Search for the cell housing the specified text and yield its (X, Y) center coordinate. 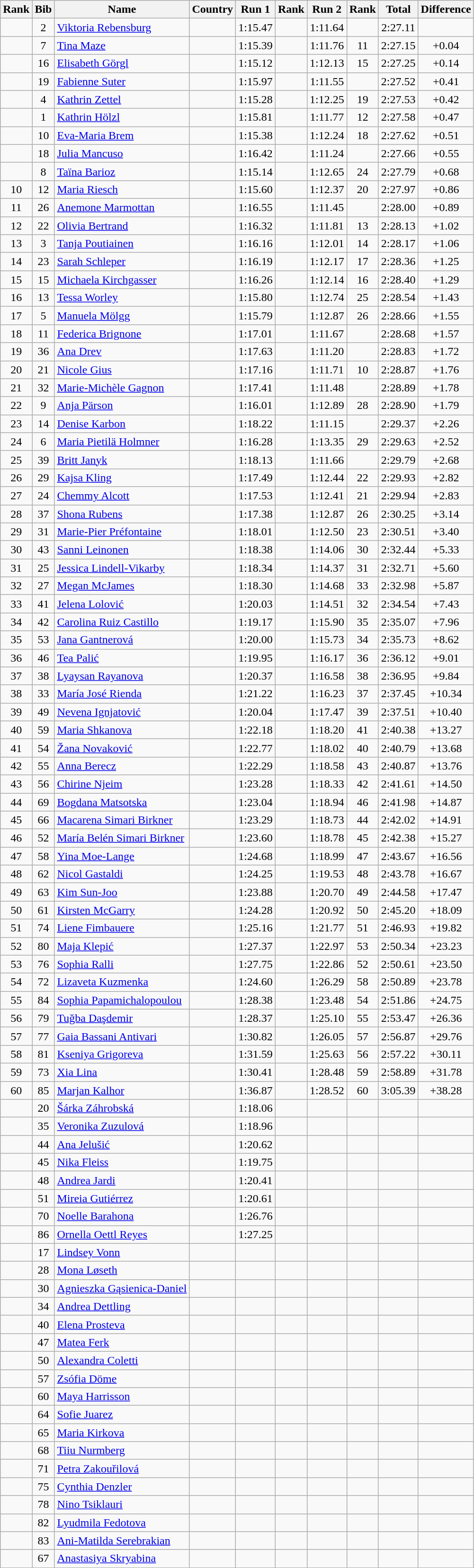
+5.87 (446, 586)
Maja Klepić (122, 946)
63 (44, 892)
1:12.37 (327, 189)
+26.36 (446, 1018)
2:41.98 (398, 802)
1:25.63 (327, 1054)
1:18.06 (256, 1108)
1:15.38 (256, 135)
Tina Maze (122, 45)
2:35.07 (398, 622)
6 (44, 442)
Yina Moe-Lange (122, 856)
Tanja Poutiainen (122, 244)
1:18.96 (256, 1126)
+18.09 (446, 910)
1:16.16 (256, 244)
+14.50 (446, 784)
1:20.61 (256, 1198)
Liene Fimbauere (122, 928)
+9.84 (446, 676)
Alexandra Coletti (122, 1360)
+10.40 (446, 712)
81 (44, 1054)
1:16.01 (256, 406)
Chirine Njeim (122, 784)
+3.14 (446, 514)
1:17.16 (256, 370)
+38.28 (446, 1090)
1:22.77 (256, 748)
+2.26 (446, 424)
2:27.79 (398, 171)
1:12.89 (327, 406)
1:27.37 (256, 946)
Lyaysan Rayanova (122, 676)
8 (44, 171)
2:28.40 (398, 280)
Xia Lina (122, 1072)
+1.25 (446, 262)
+2.68 (446, 460)
Julia Mancuso (122, 153)
María José Rienda (122, 694)
+19.82 (446, 928)
Tessa Worley (122, 298)
Lizaveta Kuzmenka (122, 982)
+14.91 (446, 820)
+3.40 (446, 532)
Bib (44, 9)
1:11.48 (327, 388)
Run 1 (256, 9)
Denise Karbon (122, 424)
1:36.87 (256, 1090)
1:16.32 (256, 226)
2:29.94 (398, 496)
1:23.48 (327, 1000)
9 (44, 406)
1:16.19 (256, 262)
Matea Ferk (122, 1342)
+0.41 (446, 81)
2:27.15 (398, 45)
Maria Pietilä Holmner (122, 442)
1:24.68 (256, 856)
1:16.42 (256, 153)
1:26.05 (327, 1036)
1:11.71 (327, 370)
1:26.76 (256, 1216)
+13.68 (446, 748)
+7.43 (446, 604)
1:18.02 (327, 748)
Nino Tsiklauri (122, 1505)
Agnieszka Gąsienica-Daniel (122, 1288)
1:21.77 (327, 928)
1:12.24 (327, 135)
1:18.73 (327, 820)
2:27.52 (398, 81)
1:20.37 (256, 676)
Cynthia Denzler (122, 1487)
1:20.41 (256, 1180)
83 (44, 1541)
Olivia Bertrand (122, 226)
Ani-Matilda Serebrakian (122, 1541)
1:20.00 (256, 640)
Anastasiya Skryabina (122, 1559)
Gaia Bassani Antivari (122, 1036)
+14.87 (446, 802)
2:44.58 (398, 892)
2:28.89 (398, 388)
1:16.17 (327, 658)
2:35.73 (398, 640)
1:27.25 (256, 1234)
+16.67 (446, 874)
1:12.44 (327, 478)
5 (44, 316)
1:16.23 (327, 694)
77 (44, 1036)
+1.02 (446, 226)
1:24.25 (256, 874)
1:11.77 (327, 117)
1:11.66 (327, 460)
Sophia Ralli (122, 964)
2:27.97 (398, 189)
+30.11 (446, 1054)
2:43.78 (398, 874)
1:18.01 (256, 532)
1:15.97 (256, 81)
1:14.51 (327, 604)
Shona Rubens (122, 514)
+0.55 (446, 153)
2:57.22 (398, 1054)
+1.06 (446, 244)
73 (44, 1072)
1:27.75 (256, 964)
2:50.89 (398, 982)
1:11.15 (327, 424)
1:13.35 (327, 442)
Jessica Lindell-Vikarby (122, 568)
1:12.74 (327, 298)
72 (44, 982)
Lyudmila Fedotova (122, 1523)
1:11.64 (327, 27)
84 (44, 1000)
2:27.11 (398, 27)
1:23.60 (256, 838)
Žana Novaković (122, 748)
Tiiu Nurmberg (122, 1451)
1:12.50 (327, 532)
+8.62 (446, 640)
1:19.75 (256, 1162)
1:15.14 (256, 171)
1:22.29 (256, 766)
Sanni Leinonen (122, 550)
1:23.29 (256, 820)
74 (44, 928)
76 (44, 964)
2:29.37 (398, 424)
1:17.53 (256, 496)
68 (44, 1451)
+2.82 (446, 478)
2:53.47 (398, 1018)
1:12.01 (327, 244)
+23.78 (446, 982)
1:15.81 (256, 117)
1:12.65 (327, 171)
+16.56 (446, 856)
1:15.73 (327, 640)
1:11.67 (327, 334)
2:29.79 (398, 460)
Anja Pärson (122, 406)
1:14.37 (327, 568)
Taïna Barioz (122, 171)
+1.57 (446, 334)
+29.76 (446, 1036)
2:27.58 (398, 117)
1:17.41 (256, 388)
1:11.76 (327, 45)
+0.86 (446, 189)
1:17.47 (327, 712)
Maria Kirkova (122, 1433)
Nika Fleiss (122, 1162)
1:16.55 (256, 207)
2:28.87 (398, 370)
1:20.03 (256, 604)
+0.04 (446, 45)
1:15.12 (256, 63)
1:22.97 (327, 946)
2:30.25 (398, 514)
Ornella Oettl Reyes (122, 1234)
2:50.61 (398, 964)
Nicole Gius (122, 370)
Jana Gantnerová (122, 640)
1:16.28 (256, 442)
1:15.80 (256, 298)
Macarena Simari Birkner (122, 820)
2:27.53 (398, 99)
+1.79 (446, 406)
Anna Berecz (122, 766)
+0.51 (446, 135)
2:56.87 (398, 1036)
2:45.20 (398, 910)
2:51.86 (398, 1000)
Petra Zakouřilová (122, 1469)
1:15.79 (256, 316)
2 (44, 27)
1:23.28 (256, 784)
1:20.62 (256, 1144)
Chemmy Alcott (122, 496)
Total (398, 9)
1:17.49 (256, 478)
1:18.22 (256, 424)
2:32.71 (398, 568)
Kajsa Kling (122, 478)
+15.27 (446, 838)
1:23.04 (256, 802)
1:20.04 (256, 712)
1:17.38 (256, 514)
Anemone Marmottan (122, 207)
+2.52 (446, 442)
1:11.45 (327, 207)
65 (44, 1433)
1:28.52 (327, 1090)
Sarah Schleper (122, 262)
1:18.78 (327, 838)
1:21.22 (256, 694)
3:05.39 (398, 1090)
2:27.66 (398, 153)
1:18.99 (327, 856)
2:36.12 (398, 658)
67 (44, 1559)
66 (44, 820)
+1.55 (446, 316)
1:15.39 (256, 45)
Tea Palić (122, 658)
70 (44, 1216)
+24.75 (446, 1000)
1:28.38 (256, 1000)
1:28.48 (327, 1072)
78 (44, 1505)
1:12.17 (327, 262)
+7.96 (446, 622)
1:18.94 (327, 802)
+31.78 (446, 1072)
1:15.60 (256, 189)
1:12.13 (327, 63)
2:40.38 (398, 730)
Ana Jelušić (122, 1144)
+0.89 (446, 207)
Run 2 (327, 9)
64 (44, 1415)
+23.50 (446, 964)
Manuela Mölgg (122, 316)
85 (44, 1090)
1:25.16 (256, 928)
Elena Prosteva (122, 1324)
Kathrin Zettel (122, 99)
Sophia Papamichalopoulou (122, 1000)
1:22.18 (256, 730)
Elisabeth Görgl (122, 63)
Noelle Barahona (122, 1216)
+1.29 (446, 280)
1:12.25 (327, 99)
2:32.98 (398, 586)
+0.47 (446, 117)
3 (44, 244)
+0.68 (446, 171)
1:19.95 (256, 658)
Nicol Gastaldi (122, 874)
1:11.20 (327, 352)
4 (44, 99)
Difference (446, 9)
Veronika Zuzulová (122, 1126)
2:36.95 (398, 676)
1 (44, 117)
2:46.93 (398, 928)
+2.83 (446, 496)
Country (213, 9)
2:42.38 (398, 838)
1:31.59 (256, 1054)
2:37.45 (398, 694)
Name (122, 9)
Maria Riesch (122, 189)
1:19.17 (256, 622)
Carolina Ruiz Castillo (122, 622)
1:18.20 (327, 730)
Kseniya Grigoreva (122, 1054)
2:58.89 (398, 1072)
2:30.51 (398, 532)
1:30.82 (256, 1036)
Jelena Lolović (122, 604)
2:28.00 (398, 207)
Eva-Maria Brem (122, 135)
Fabienne Suter (122, 81)
1:26.29 (327, 982)
71 (44, 1469)
1:25.10 (327, 1018)
82 (44, 1523)
1:14.68 (327, 586)
Kirsten McGarry (122, 910)
Federica Brignone (122, 334)
+5.60 (446, 568)
61 (44, 910)
69 (44, 802)
Zsófia Döme (122, 1379)
Bogdana Matsotska (122, 802)
Michaela Kirchgasser (122, 280)
+1.78 (446, 388)
+17.47 (446, 892)
2:28.66 (398, 316)
1:15.47 (256, 27)
1:24.60 (256, 982)
Tuğba Daşdemir (122, 1018)
2:42.02 (398, 820)
2:27.25 (398, 63)
+0.14 (446, 63)
2:28.68 (398, 334)
2:28.13 (398, 226)
7 (44, 45)
79 (44, 1018)
Marie-Pier Préfontaine (122, 532)
1:19.53 (327, 874)
1:17.01 (256, 334)
María Belén Simari Birkner (122, 838)
1:18.33 (327, 784)
2:50.34 (398, 946)
Megan McJames (122, 586)
Mireia Gutiérrez (122, 1198)
1:11.81 (327, 226)
Nevena Ignjatović (122, 712)
86 (44, 1234)
1:11.24 (327, 153)
Andrea Jardi (122, 1180)
1:30.41 (256, 1072)
Šárka Záhrobská (122, 1108)
1:17.63 (256, 352)
80 (44, 946)
+13.76 (446, 766)
1:20.92 (327, 910)
2:40.87 (398, 766)
2:37.51 (398, 712)
Lindsey Vonn (122, 1252)
1:12.41 (327, 496)
1:18.13 (256, 460)
+1.76 (446, 370)
+5.33 (446, 550)
+13.27 (446, 730)
2:29.63 (398, 442)
1:18.30 (256, 586)
+10.34 (446, 694)
Marie-Michèle Gagnon (122, 388)
2:40.79 (398, 748)
Andrea Dettling (122, 1306)
75 (44, 1487)
1:15.28 (256, 99)
2:27.62 (398, 135)
1:28.37 (256, 1018)
1:16.58 (327, 676)
2:41.61 (398, 784)
Maria Shkanova (122, 730)
+1.72 (446, 352)
Kathrin Hölzl (122, 117)
2:29.93 (398, 478)
Mona Løseth (122, 1270)
Britt Janyk (122, 460)
2:34.54 (398, 604)
1:18.34 (256, 568)
+0.42 (446, 99)
1:11.55 (327, 81)
2:28.17 (398, 244)
+9.01 (446, 658)
1:15.90 (327, 622)
+23.23 (446, 946)
1:24.28 (256, 910)
1:23.88 (256, 892)
1:18.58 (327, 766)
Marjan Kalhor (122, 1090)
Viktoria Rebensburg (122, 27)
1:20.70 (327, 892)
1:14.06 (327, 550)
Ana Drev (122, 352)
2:32.44 (398, 550)
+1.43 (446, 298)
2:43.67 (398, 856)
Sofie Juarez (122, 1415)
1:16.26 (256, 280)
2:28.36 (398, 262)
2:28.83 (398, 352)
Maya Harrisson (122, 1397)
Kim Sun-Joo (122, 892)
2:28.90 (398, 406)
1:22.86 (327, 964)
2:28.54 (398, 298)
1:18.38 (256, 550)
1:12.14 (327, 280)
62 (44, 874)
